For the text-containing cell, return its midpoint in (x, y) coordinate format. 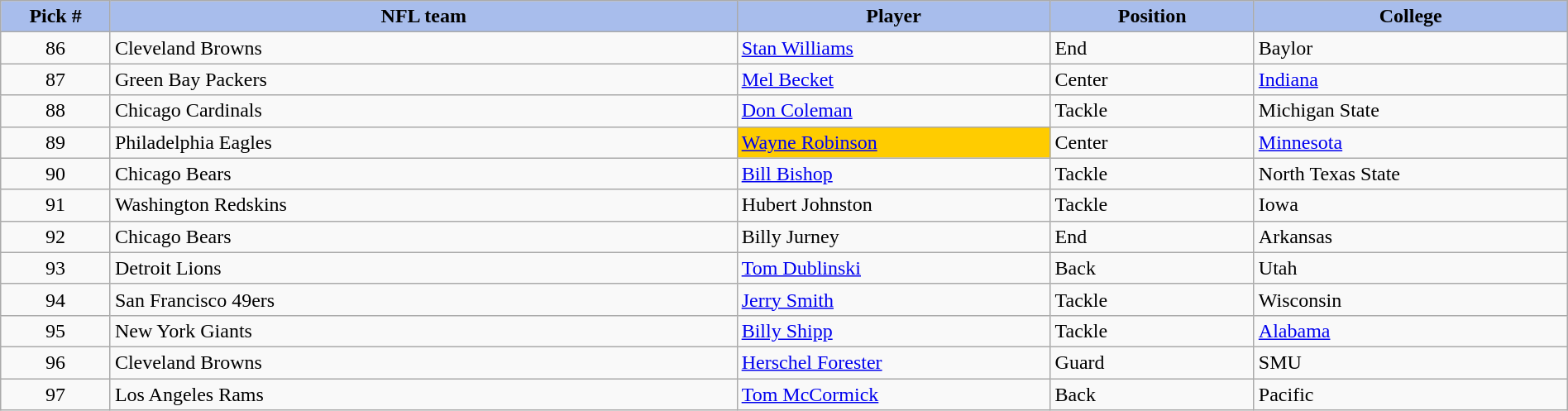
Pacific (1411, 394)
Player (893, 17)
Herschel Forester (893, 362)
Stan Williams (893, 48)
College (1411, 17)
93 (56, 268)
San Francisco 49ers (423, 299)
87 (56, 79)
94 (56, 299)
Billy Jurney (893, 237)
Billy Shipp (893, 331)
86 (56, 48)
95 (56, 331)
96 (56, 362)
NFL team (423, 17)
Hubert Johnston (893, 205)
SMU (1411, 362)
Guard (1152, 362)
Baylor (1411, 48)
Wayne Robinson (893, 142)
Pick # (56, 17)
Minnesota (1411, 142)
88 (56, 111)
90 (56, 174)
91 (56, 205)
Wisconsin (1411, 299)
Detroit Lions (423, 268)
Utah (1411, 268)
Philadelphia Eagles (423, 142)
New York Giants (423, 331)
Don Coleman (893, 111)
Tom McCormick (893, 394)
Alabama (1411, 331)
North Texas State (1411, 174)
Tom Dublinski (893, 268)
92 (56, 237)
Los Angeles Rams (423, 394)
89 (56, 142)
Chicago Cardinals (423, 111)
97 (56, 394)
Michigan State (1411, 111)
Mel Becket (893, 79)
Arkansas (1411, 237)
Bill Bishop (893, 174)
Indiana (1411, 79)
Position (1152, 17)
Washington Redskins (423, 205)
Green Bay Packers (423, 79)
Jerry Smith (893, 299)
Iowa (1411, 205)
